Identify which cell holds the provided text, then report its [x, y] central coordinate. 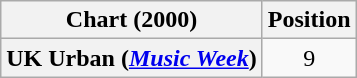
UK Urban (Music Week) [132, 58]
9 [309, 58]
Position [309, 20]
Chart (2000) [132, 20]
